For the text-containing cell, return its midpoint in (X, Y) coordinate format. 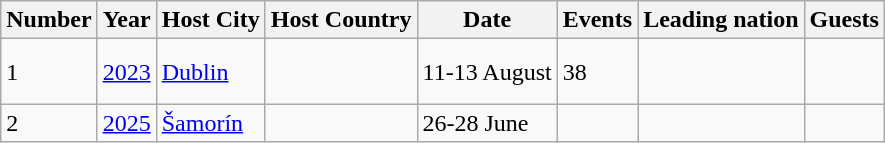
Number (49, 20)
2 (49, 123)
2025 (126, 123)
1 (49, 72)
Host Country (341, 20)
Events (597, 20)
2023 (126, 72)
Leading nation (721, 20)
Host City (210, 20)
11-13 August (487, 72)
Guests (844, 20)
Dublin (210, 72)
38 (597, 72)
Date (487, 20)
26-28 June (487, 123)
Šamorín (210, 123)
Year (126, 20)
